From the cell containing the given text, extract its center point as [X, Y] coordinate. 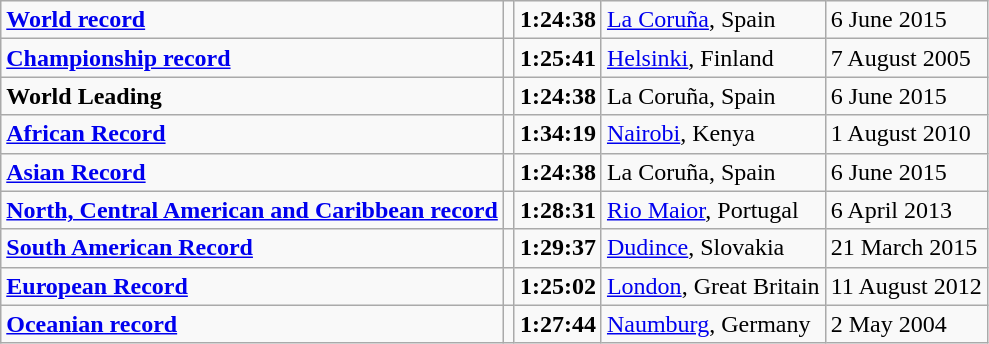
European Record [252, 286]
Helsinki, Finland [713, 58]
1:25:02 [558, 286]
Naumburg, Germany [713, 324]
North, Central American and Caribbean record [252, 210]
World record [252, 20]
Rio Maior, Portugal [713, 210]
1 August 2010 [906, 134]
7 August 2005 [906, 58]
1:34:19 [558, 134]
London, Great Britain [713, 286]
Dudince, Slovakia [713, 248]
World Leading [252, 96]
1:27:44 [558, 324]
Asian Record [252, 172]
Nairobi, Kenya [713, 134]
1:28:31 [558, 210]
African Record [252, 134]
1:29:37 [558, 248]
6 April 2013 [906, 210]
1:25:41 [558, 58]
2 May 2004 [906, 324]
Oceanian record [252, 324]
Championship record [252, 58]
11 August 2012 [906, 286]
21 March 2015 [906, 248]
South American Record [252, 248]
